Search for the cell housing the specified text and yield its (X, Y) center coordinate. 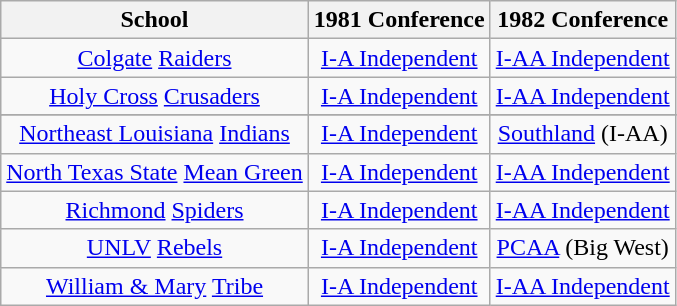
Holy Cross Crusaders (155, 96)
1981 Conference (399, 20)
PCAA (Big West) (582, 248)
Colgate Raiders (155, 58)
School (155, 20)
UNLV Rebels (155, 248)
Northeast Louisiana Indians (155, 134)
1982 Conference (582, 20)
North Texas State Mean Green (155, 172)
William & Mary Tribe (155, 286)
Richmond Spiders (155, 210)
Southland (I-AA) (582, 134)
